Pinpoint the cell where the given text exists, returning its [X, Y] midpoint coordinate. 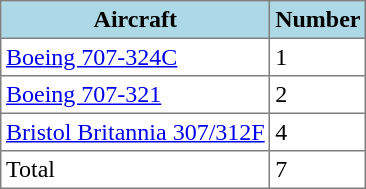
4 [318, 132]
Boeing 707-324C [136, 57]
Total [136, 170]
Number [318, 20]
1 [318, 57]
Bristol Britannia 307/312F [136, 132]
Aircraft [136, 20]
2 [318, 95]
Boeing 707-321 [136, 95]
7 [318, 170]
